Detect which cell encompasses the target text, then output its (x, y) center coordinate. 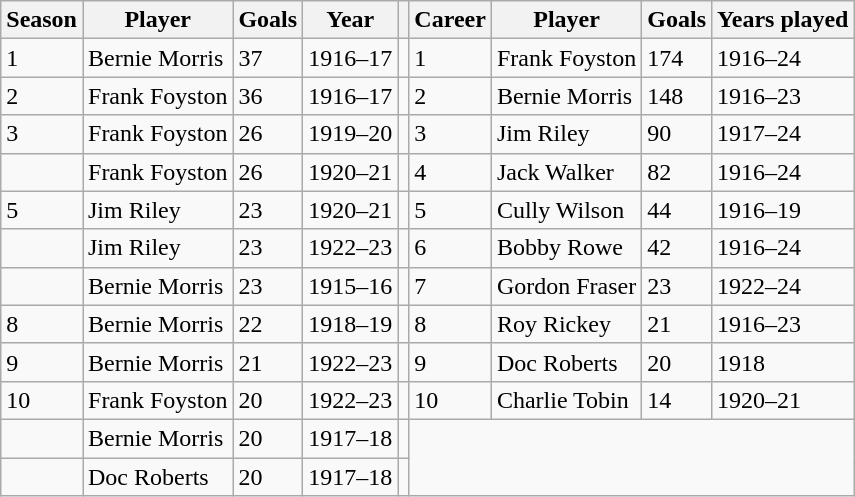
14 (677, 400)
148 (677, 96)
1916–19 (783, 210)
42 (677, 248)
174 (677, 58)
6 (450, 248)
Jack Walker (566, 172)
1919–20 (350, 134)
1917–24 (783, 134)
44 (677, 210)
Bobby Rowe (566, 248)
Season (42, 20)
Career (450, 20)
Cully Wilson (566, 210)
7 (450, 286)
4 (450, 172)
1918 (783, 362)
Years played (783, 20)
Gordon Fraser (566, 286)
1918–19 (350, 324)
Year (350, 20)
1922–24 (783, 286)
Roy Rickey (566, 324)
1915–16 (350, 286)
90 (677, 134)
82 (677, 172)
36 (268, 96)
Charlie Tobin (566, 400)
22 (268, 324)
37 (268, 58)
